Output the (X, Y) coordinate of the center of the cell containing the given text.  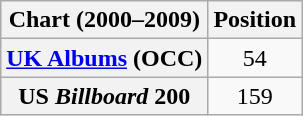
159 (255, 96)
54 (255, 58)
US Billboard 200 (104, 96)
UK Albums (OCC) (104, 58)
Chart (2000–2009) (104, 20)
Position (255, 20)
